Locate the cell with the specified text and output its (x, y) center coordinate. 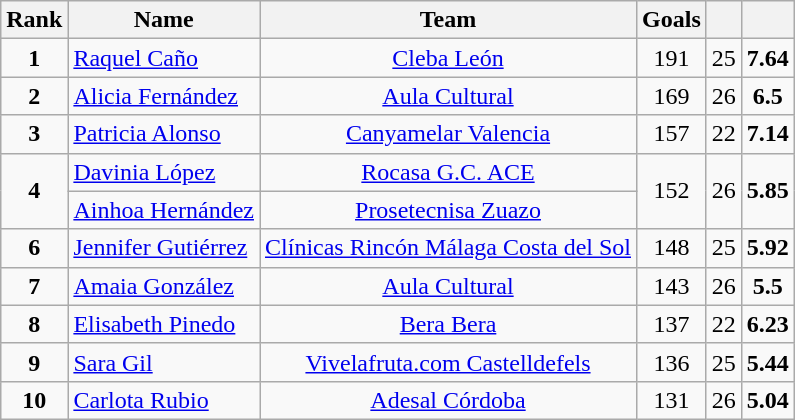
Ainhoa Hernández (164, 210)
Vivelafruta.com Castelldefels (448, 362)
5.85 (768, 191)
191 (672, 58)
148 (672, 248)
1 (34, 58)
5.44 (768, 362)
7.14 (768, 134)
Adesal Córdoba (448, 400)
Name (164, 20)
Elisabeth Pinedo (164, 324)
137 (672, 324)
136 (672, 362)
Davinia López (164, 172)
Team (448, 20)
169 (672, 96)
8 (34, 324)
Prosetecnisa Zuazo (448, 210)
Jennifer Gutiérrez (164, 248)
3 (34, 134)
Canyamelar Valencia (448, 134)
152 (672, 191)
5.92 (768, 248)
9 (34, 362)
143 (672, 286)
131 (672, 400)
4 (34, 191)
6.23 (768, 324)
Clínicas Rincón Málaga Costa del Sol (448, 248)
6 (34, 248)
Cleba León (448, 58)
Alicia Fernández (164, 96)
Amaia González (164, 286)
5.04 (768, 400)
Rank (34, 20)
Bera Bera (448, 324)
Patricia Alonso (164, 134)
7 (34, 286)
2 (34, 96)
10 (34, 400)
157 (672, 134)
7.64 (768, 58)
Goals (672, 20)
Sara Gil (164, 362)
5.5 (768, 286)
Carlota Rubio (164, 400)
Raquel Caño (164, 58)
6.5 (768, 96)
Rocasa G.C. ACE (448, 172)
